Return the [X, Y] coordinate for the center point of the cell that contains the specified text.  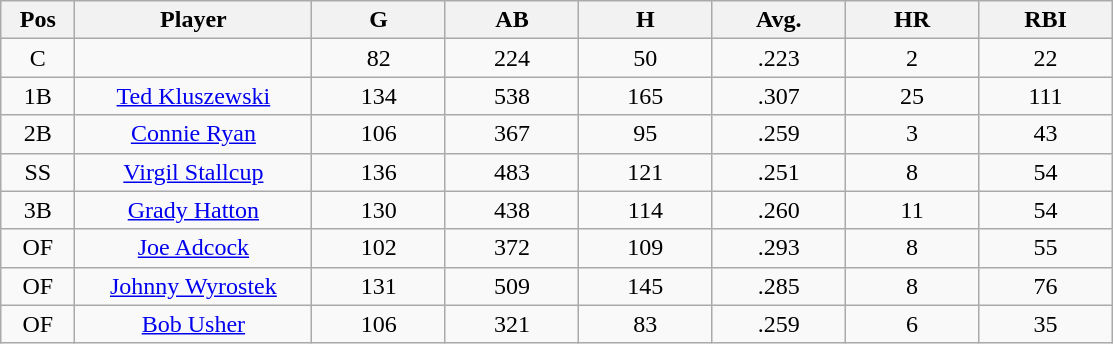
55 [1046, 248]
111 [1046, 96]
C [38, 58]
95 [646, 134]
321 [512, 324]
372 [512, 248]
Bob Usher [194, 324]
43 [1046, 134]
RBI [1046, 20]
H [646, 20]
3B [38, 210]
438 [512, 210]
35 [1046, 324]
538 [512, 96]
Joe Adcock [194, 248]
145 [646, 286]
G [378, 20]
82 [378, 58]
Virgil Stallcup [194, 172]
50 [646, 58]
AB [512, 20]
136 [378, 172]
Player [194, 20]
134 [378, 96]
121 [646, 172]
1B [38, 96]
Grady Hatton [194, 210]
SS [38, 172]
483 [512, 172]
Pos [38, 20]
.307 [778, 96]
Connie Ryan [194, 134]
224 [512, 58]
25 [912, 96]
.285 [778, 286]
.223 [778, 58]
Ted Kluszewski [194, 96]
HR [912, 20]
11 [912, 210]
6 [912, 324]
22 [1046, 58]
Avg. [778, 20]
509 [512, 286]
83 [646, 324]
367 [512, 134]
109 [646, 248]
131 [378, 286]
.251 [778, 172]
3 [912, 134]
114 [646, 210]
Johnny Wyrostek [194, 286]
76 [1046, 286]
130 [378, 210]
.260 [778, 210]
2B [38, 134]
165 [646, 96]
102 [378, 248]
.293 [778, 248]
2 [912, 58]
